Pinpoint the cell where the given text exists, returning its [X, Y] midpoint coordinate. 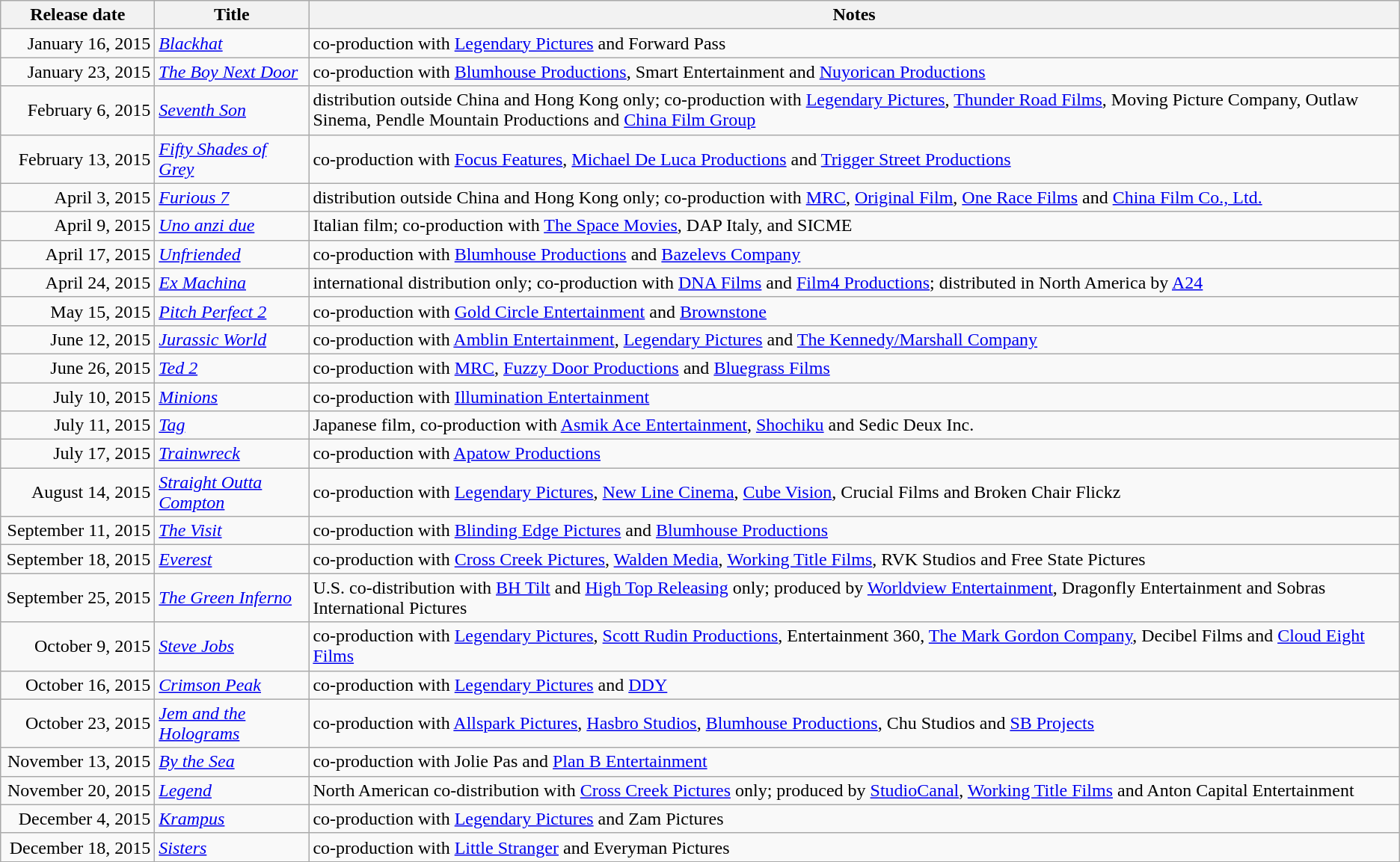
May 15, 2015 [78, 311]
co-production with Little Stranger and Everyman Pictures [854, 847]
January 16, 2015 [78, 43]
Title [232, 15]
co-production with Legendary Pictures and DDY [854, 685]
December 4, 2015 [78, 819]
Release date [78, 15]
co-production with Legendary Pictures, New Line Cinema, Cube Vision, Crucial Films and Broken Chair Flickz [854, 492]
Ted 2 [232, 368]
co-production with Amblin Entertainment, Legendary Pictures and The Kennedy/Marshall Company [854, 339]
The Boy Next Door [232, 72]
Crimson Peak [232, 685]
Uno anzi due [232, 226]
co-production with Illumination Entertainment [854, 397]
The Green Inferno [232, 598]
September 11, 2015 [78, 531]
November 13, 2015 [78, 762]
November 20, 2015 [78, 790]
Pitch Perfect 2 [232, 311]
Legend [232, 790]
Krampus [232, 819]
October 23, 2015 [78, 724]
Italian film; co-production with The Space Movies, DAP Italy, and SICME [854, 226]
June 12, 2015 [78, 339]
Minions [232, 397]
distribution outside China and Hong Kong only; co-production with MRC, Original Film, One Race Films and China Film Co., Ltd. [854, 197]
Jurassic World [232, 339]
co-production with Legendary Pictures, Scott Rudin Productions, Entertainment 360, The Mark Gordon Company, Decibel Films and Cloud Eight Films [854, 646]
Tag [232, 425]
April 24, 2015 [78, 283]
October 9, 2015 [78, 646]
Unfriended [232, 254]
co-production with MRC, Fuzzy Door Productions and Bluegrass Films [854, 368]
international distribution only; co-production with DNA Films and Film4 Productions; distributed in North America by A24 [854, 283]
Seventh Son [232, 111]
co-production with Blinding Edge Pictures and Blumhouse Productions [854, 531]
July 17, 2015 [78, 454]
December 18, 2015 [78, 847]
September 18, 2015 [78, 559]
By the Sea [232, 762]
Japanese film, co-production with Asmik Ace Entertainment, Shochiku and Sedic Deux Inc. [854, 425]
April 9, 2015 [78, 226]
The Visit [232, 531]
June 26, 2015 [78, 368]
January 23, 2015 [78, 72]
Everest [232, 559]
co-production with Focus Features, Michael De Luca Productions and Trigger Street Productions [854, 158]
Furious 7 [232, 197]
co-production with Apatow Productions [854, 454]
co-production with Allspark Pictures, Hasbro Studios, Blumhouse Productions, Chu Studios and SB Projects [854, 724]
Steve Jobs [232, 646]
Trainwreck [232, 454]
co-production with Blumhouse Productions, Smart Entertainment and Nuyorican Productions [854, 72]
co-production with Gold Circle Entertainment and Brownstone [854, 311]
July 11, 2015 [78, 425]
co-production with Legendary Pictures and Zam Pictures [854, 819]
April 3, 2015 [78, 197]
Notes [854, 15]
North American co-distribution with Cross Creek Pictures only; produced by StudioCanal, Working Title Films and Anton Capital Entertainment [854, 790]
Sisters [232, 847]
August 14, 2015 [78, 492]
Ex Machina [232, 283]
Fifty Shades of Grey [232, 158]
Blackhat [232, 43]
October 16, 2015 [78, 685]
February 6, 2015 [78, 111]
September 25, 2015 [78, 598]
co-production with Blumhouse Productions and Bazelevs Company [854, 254]
co-production with Legendary Pictures and Forward Pass [854, 43]
April 17, 2015 [78, 254]
Straight Outta Compton [232, 492]
July 10, 2015 [78, 397]
Jem and the Holograms [232, 724]
co-production with Jolie Pas and Plan B Entertainment [854, 762]
February 13, 2015 [78, 158]
co-production with Cross Creek Pictures, Walden Media, Working Title Films, RVK Studios and Free State Pictures [854, 559]
